Capture the cell that displays the provided text and extract its [X, Y] central coordinate. 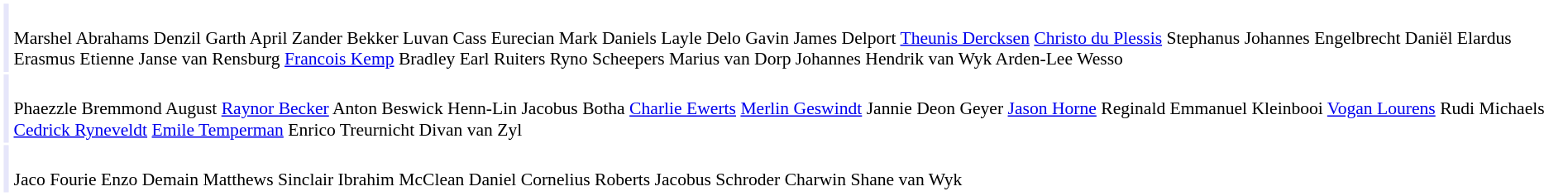
Jaco Fourie Enzo Demain Matthews Sinclair Ibrahim McClean Daniel Cornelius Roberts Jacobus Schroder Charwin Shane van Wyk [788, 169]
